Search for the cell housing the specified text and yield its (X, Y) center coordinate. 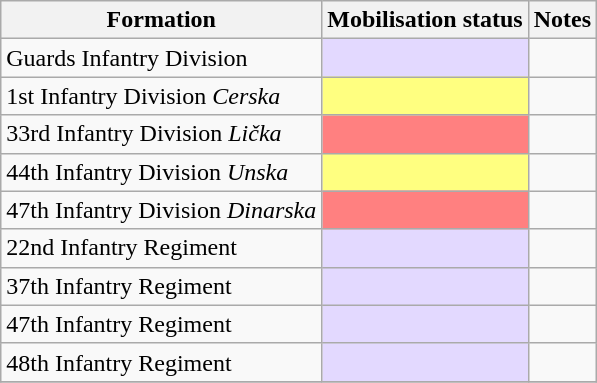
1st Infantry Division Cerska (162, 96)
33rd Infantry Division Lička (162, 134)
Formation (162, 20)
Notes (562, 20)
22nd Infantry Regiment (162, 248)
47th Infantry Division Dinarska (162, 210)
37th Infantry Regiment (162, 286)
Mobilisation status (425, 20)
47th Infantry Regiment (162, 324)
48th Infantry Regiment (162, 362)
Guards Infantry Division (162, 58)
44th Infantry Division Unska (162, 172)
